Provide the [x, y] coordinate of the cell's center where the given text is located.  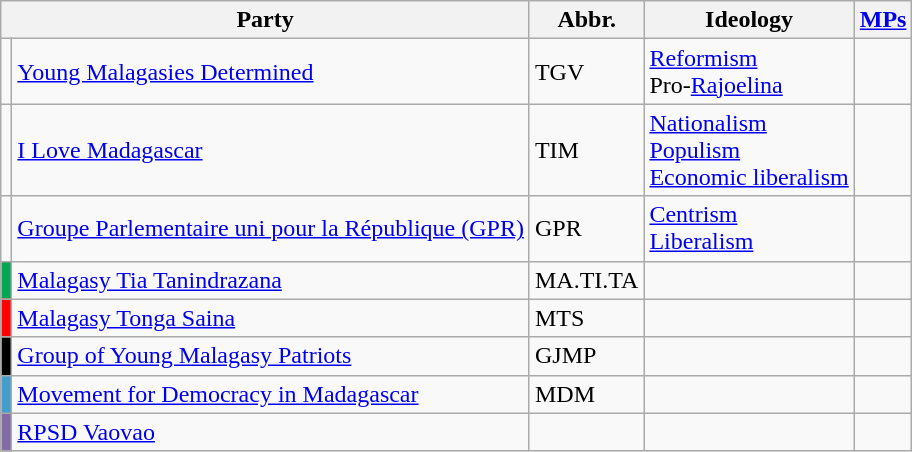
TGV [586, 72]
Malagasy Tia Tanindrazana [271, 280]
RPSD Vaovao [271, 432]
GPR [586, 228]
Groupe Parlementaire uni pour la République (GPR) [271, 228]
GJMP [586, 356]
NationalismPopulismEconomic liberalism [749, 150]
TIM [586, 150]
I Love Madagascar [271, 150]
Ideology [749, 20]
CentrismLiberalism [749, 228]
Young Malagasies Determined [271, 72]
Movement for Democracy in Madagascar [271, 394]
MPs [883, 20]
MDM [586, 394]
MTS [586, 318]
ReformismPro-Rajoelina [749, 72]
Abbr. [586, 20]
MA.TI.TA [586, 280]
Party [266, 20]
Malagasy Tonga Saina [271, 318]
Group of Young Malagasy Patriots [271, 356]
